Locate the cell with the specified text and output its [x, y] center coordinate. 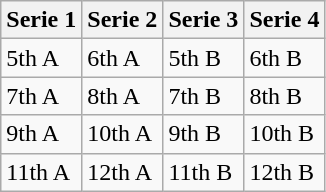
5th A [42, 58]
8th B [284, 96]
12th A [122, 172]
9th B [204, 134]
10th A [122, 134]
5th B [204, 58]
11th A [42, 172]
9th A [42, 134]
8th A [122, 96]
11th B [204, 172]
7th B [204, 96]
Serie 1 [42, 20]
7th A [42, 96]
Serie 3 [204, 20]
Serie 4 [284, 20]
12th B [284, 172]
10th B [284, 134]
6th B [284, 58]
Serie 2 [122, 20]
6th A [122, 58]
